From the cell containing the given text, extract its center point as [x, y] coordinate. 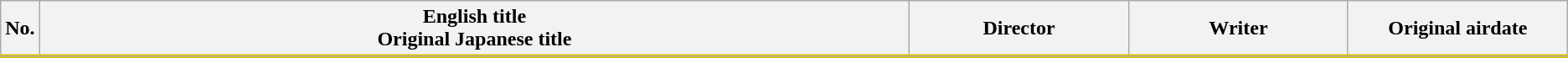
Director [1019, 29]
Original airdate [1457, 29]
No. [20, 29]
Writer [1239, 29]
English title Original Japanese title [474, 29]
